Search for the cell housing the specified text and yield its [X, Y] center coordinate. 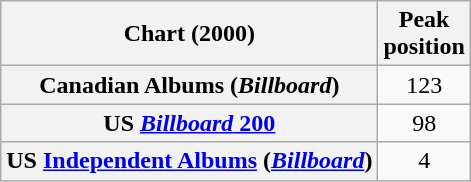
Chart (2000) [190, 34]
4 [424, 161]
US Billboard 200 [190, 123]
US Independent Albums (Billboard) [190, 161]
123 [424, 85]
Canadian Albums (Billboard) [190, 85]
Peakposition [424, 34]
98 [424, 123]
